Extract the [x, y] coordinate from the center of the cell holding the provided text.  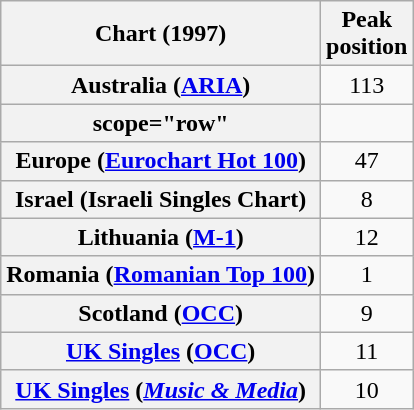
Europe (Eurochart Hot 100) [161, 161]
113 [367, 85]
Australia (ARIA) [161, 85]
10 [367, 389]
12 [367, 237]
scope="row" [161, 123]
Israel (Israeli Singles Chart) [161, 199]
Scotland (OCC) [161, 313]
11 [367, 351]
Peakposition [367, 34]
UK Singles (OCC) [161, 351]
8 [367, 199]
UK Singles (Music & Media) [161, 389]
47 [367, 161]
1 [367, 275]
9 [367, 313]
Romania (Romanian Top 100) [161, 275]
Chart (1997) [161, 34]
Lithuania (M-1) [161, 237]
